Locate the cell with the specified text and output its (x, y) center coordinate. 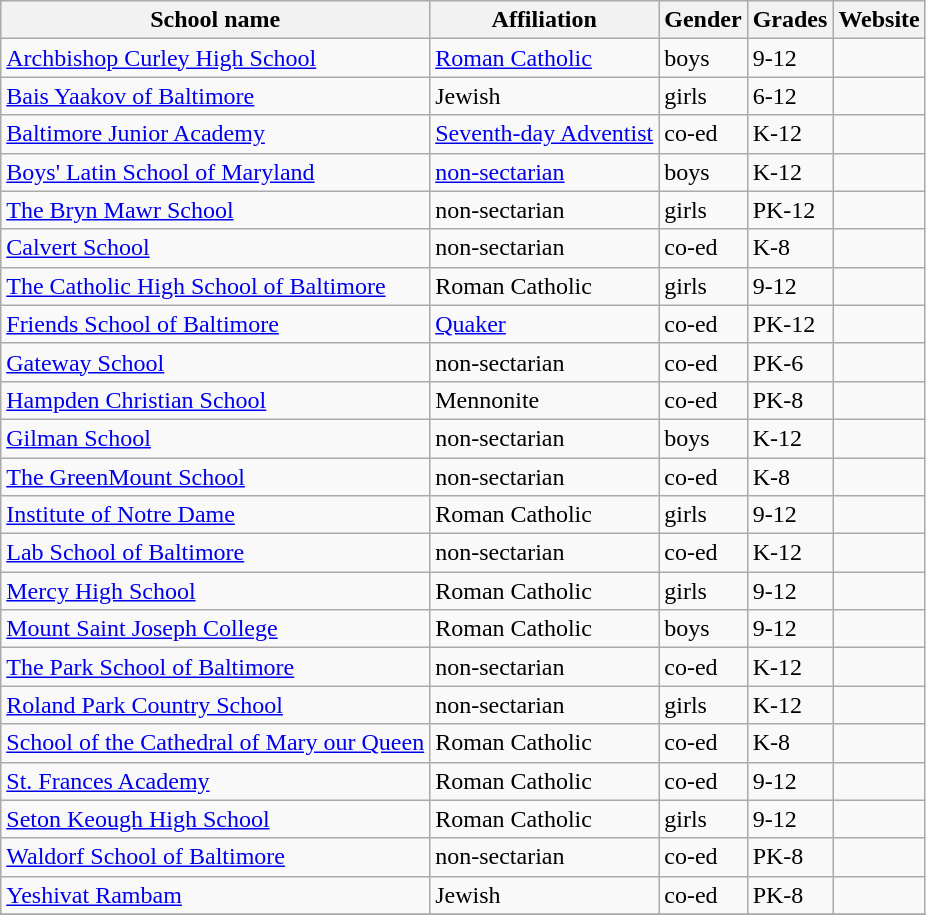
Gilman School (216, 438)
Website (879, 20)
The Bryn Mawr School (216, 210)
School of the Cathedral of Mary our Queen (216, 743)
St. Frances Academy (216, 781)
Bais Yaakov of Baltimore (216, 96)
Affiliation (544, 20)
Roland Park Country School (216, 705)
Friends School of Baltimore (216, 324)
Calvert School (216, 248)
The GreenMount School (216, 477)
Lab School of Baltimore (216, 553)
PK-6 (790, 362)
Mount Saint Joseph College (216, 629)
Gateway School (216, 362)
Mercy High School (216, 591)
Hampden Christian School (216, 400)
Boys' Latin School of Maryland (216, 172)
Baltimore Junior Academy (216, 134)
The Park School of Baltimore (216, 667)
Archbishop Curley High School (216, 58)
Quaker (544, 324)
Seton Keough High School (216, 819)
Grades (790, 20)
Seventh-day Adventist (544, 134)
Gender (703, 20)
Waldorf School of Baltimore (216, 857)
School name (216, 20)
6-12 (790, 96)
Yeshivat Rambam (216, 895)
Mennonite (544, 400)
Institute of Notre Dame (216, 515)
The Catholic High School of Baltimore (216, 286)
